From the cell containing the given text, extract its center point as (x, y) coordinate. 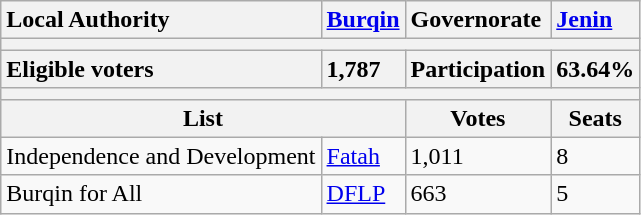
DFLP (363, 194)
Jenin (596, 20)
663 (478, 194)
1,011 (478, 156)
Governorate (478, 20)
5 (596, 194)
Fatah (363, 156)
1,787 (363, 69)
Participation (478, 69)
Seats (596, 118)
List (203, 118)
63.64% (596, 69)
Eligible voters (161, 69)
Votes (478, 118)
Local Authority (161, 20)
Burqin for All (161, 194)
8 (596, 156)
Independence and Development (161, 156)
Burqin (363, 20)
